For the text-containing cell, return its midpoint in (x, y) coordinate format. 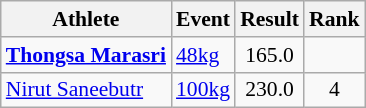
Result (270, 19)
100kg (203, 90)
Thongsa Marasri (86, 55)
48kg (203, 55)
Athlete (86, 19)
165.0 (270, 55)
4 (334, 90)
Nirut Saneebutr (86, 90)
Event (203, 19)
Rank (334, 19)
230.0 (270, 90)
